Detect which cell encompasses the target text, then output its (x, y) center coordinate. 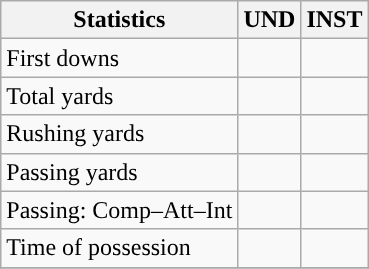
Total yards (120, 96)
Passing: Comp–Att–Int (120, 210)
INST (334, 20)
Time of possession (120, 248)
Rushing yards (120, 134)
Passing yards (120, 172)
First downs (120, 58)
UND (270, 20)
Statistics (120, 20)
